Provide the [x, y] coordinate of the cell's center where the given text is located.  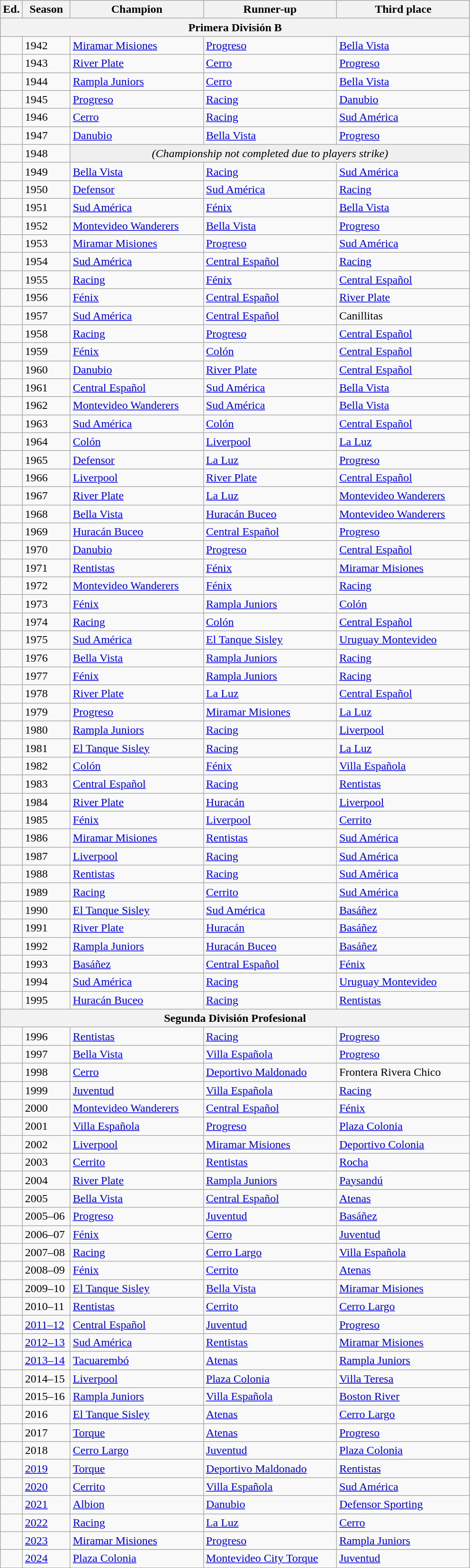
1948 [46, 153]
2009–10 [46, 1288]
2004 [46, 1180]
Deportivo Colonia [403, 1144]
1961 [46, 388]
1994 [46, 982]
1966 [46, 478]
1978 [46, 694]
2005–06 [46, 1216]
1956 [46, 298]
2015–16 [46, 1397]
2002 [46, 1144]
Villa Teresa [403, 1379]
1967 [46, 496]
1957 [46, 316]
1988 [46, 874]
1993 [46, 964]
2010–11 [46, 1306]
1953 [46, 244]
1987 [46, 856]
1947 [46, 135]
1951 [46, 207]
1980 [46, 730]
1955 [46, 280]
2003 [46, 1162]
1975 [46, 640]
2021 [46, 1505]
1965 [46, 460]
1984 [46, 802]
Defensor Sporting [403, 1505]
1963 [46, 424]
1973 [46, 604]
1949 [46, 171]
1983 [46, 784]
Segunda División Profesional [235, 1018]
1986 [46, 838]
Montevideo City Torque [270, 1559]
2016 [46, 1415]
1981 [46, 748]
2007–08 [46, 1252]
Paysandú [403, 1180]
1995 [46, 1000]
1958 [46, 334]
Rocha [403, 1162]
1943 [46, 63]
1971 [46, 568]
2022 [46, 1523]
2013–14 [46, 1360]
1969 [46, 532]
2020 [46, 1487]
1962 [46, 406]
Ed. [11, 9]
1989 [46, 892]
2006–07 [46, 1234]
2023 [46, 1541]
1977 [46, 676]
Champion [136, 9]
Boston River [403, 1397]
2012–13 [46, 1342]
1992 [46, 946]
Season [46, 9]
2005 [46, 1198]
2018 [46, 1451]
1982 [46, 766]
1999 [46, 1090]
1944 [46, 81]
2008–09 [46, 1270]
Frontera Rivera Chico [403, 1072]
1970 [46, 550]
1976 [46, 658]
Canillitas [403, 316]
Runner-up [270, 9]
1945 [46, 99]
1950 [46, 189]
1979 [46, 712]
1946 [46, 117]
2011–12 [46, 1324]
1997 [46, 1054]
Third place [403, 9]
Albion [136, 1505]
Tacuarembó [136, 1360]
2014–15 [46, 1379]
(Championship not completed due to players strike) [270, 153]
1968 [46, 514]
2000 [46, 1108]
1959 [46, 352]
1954 [46, 262]
1998 [46, 1072]
2017 [46, 1433]
1964 [46, 442]
2001 [46, 1126]
2019 [46, 1469]
1990 [46, 910]
1960 [46, 370]
1952 [46, 226]
1974 [46, 622]
1985 [46, 820]
1972 [46, 586]
1996 [46, 1036]
2024 [46, 1559]
1942 [46, 45]
Primera División B [235, 27]
1991 [46, 928]
